Extract the [x, y] coordinate from the center of the cell holding the provided text.  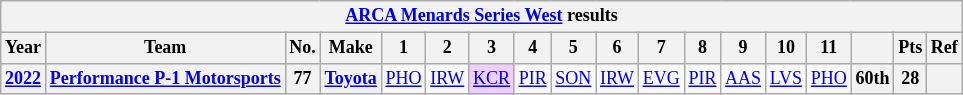
Pts [910, 48]
AAS [744, 78]
60th [872, 78]
Year [24, 48]
7 [661, 48]
KCR [492, 78]
Ref [945, 48]
Make [350, 48]
4 [532, 48]
ARCA Menards Series West results [482, 16]
1 [404, 48]
8 [702, 48]
11 [828, 48]
No. [302, 48]
28 [910, 78]
Toyota [350, 78]
3 [492, 48]
LVS [786, 78]
EVG [661, 78]
2 [448, 48]
5 [574, 48]
10 [786, 48]
9 [744, 48]
2022 [24, 78]
SON [574, 78]
Performance P-1 Motorsports [165, 78]
6 [618, 48]
77 [302, 78]
Team [165, 48]
